Return the (x, y) coordinate for the center point of the cell that contains the specified text.  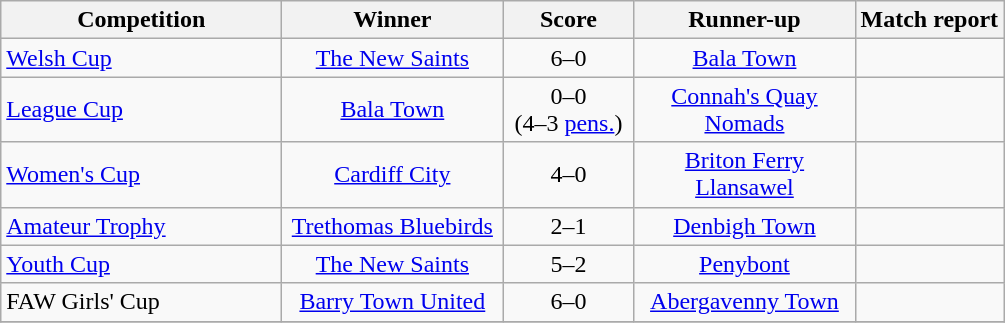
FAW Girls' Cup (142, 302)
4–0 (568, 174)
Competition (142, 20)
Abergavenny Town (744, 302)
Trethomas Bluebirds (392, 226)
Runner-up (744, 20)
Denbigh Town (744, 226)
Women's Cup (142, 174)
Cardiff City (392, 174)
Briton Ferry Llansawel (744, 174)
Amateur Trophy (142, 226)
5–2 (568, 264)
Match report (930, 20)
Barry Town United (392, 302)
Youth Cup (142, 264)
Winner (392, 20)
Welsh Cup (142, 58)
Connah's Quay Nomads (744, 110)
Score (568, 20)
Penybont (744, 264)
0–0 (4–3 pens.) (568, 110)
League Cup (142, 110)
2–1 (568, 226)
